Capture the cell that displays the provided text and extract its (x, y) central coordinate. 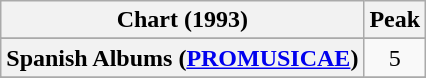
Spanish Albums (PROMUSICAE) (182, 58)
5 (395, 58)
Chart (1993) (182, 20)
Peak (395, 20)
